Extract the (X, Y) coordinate from the center of the cell holding the provided text.  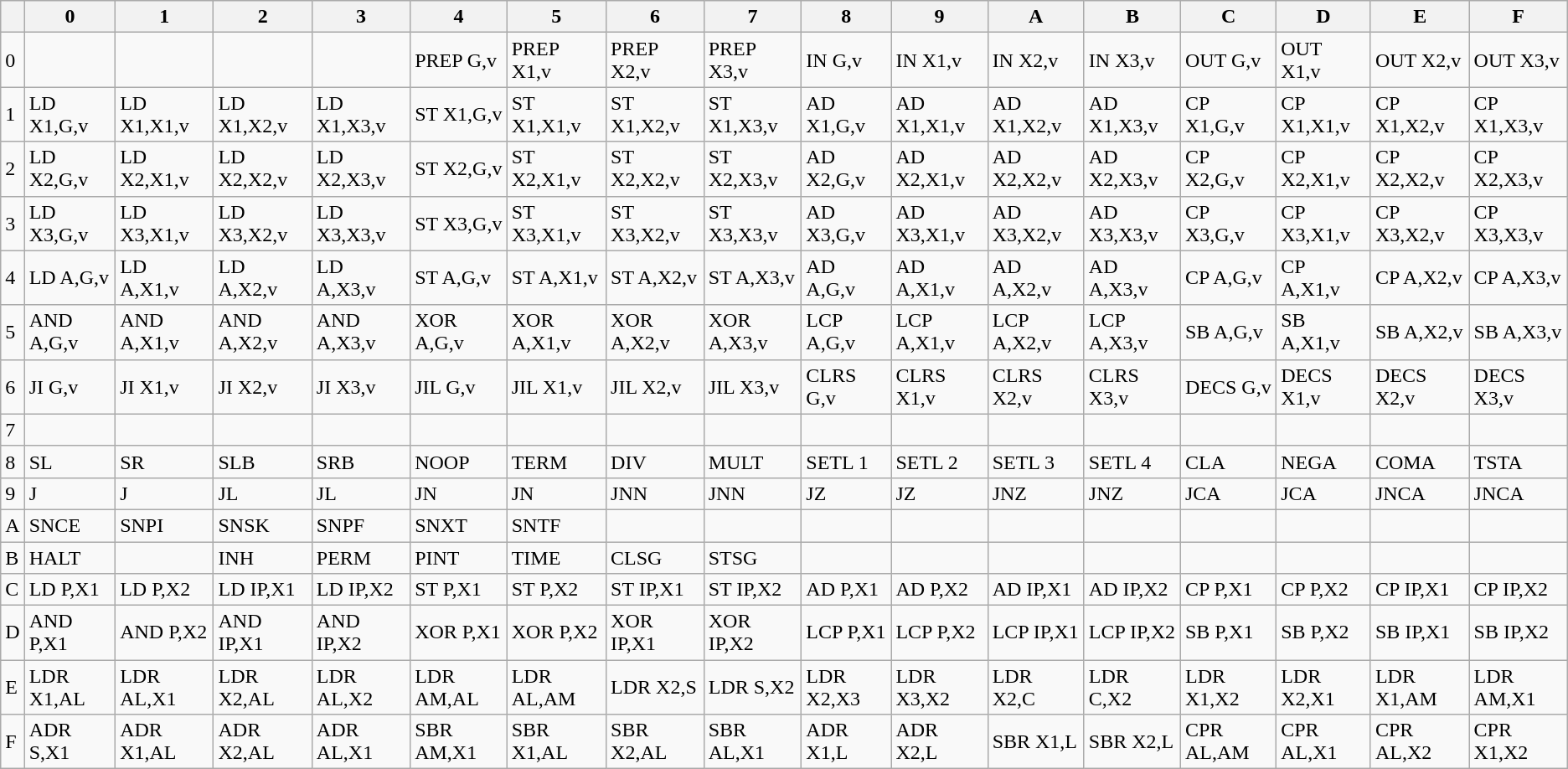
LD X2,X2,v (263, 169)
JIL G,v (459, 387)
SETL 1 (846, 462)
IN X3,v (1132, 60)
CPR AL,X1 (1323, 742)
LD X2,G,v (70, 169)
LD X1,X1,v (164, 114)
ST P,X2 (556, 590)
LDR AL,X2 (360, 687)
CP X1,G,v (1228, 114)
AD X3,X2,v (1035, 223)
AD A,X3,v (1132, 278)
ST X1,X2,v (655, 114)
AND A,X3,v (360, 332)
IN X2,v (1035, 60)
CPR X1,X2 (1518, 742)
LD X1,X2,v (263, 114)
ST P,X1 (459, 590)
LDR X1,AL (70, 687)
SB A,X3,v (1518, 332)
PERM (360, 557)
CP X1,X2,v (1420, 114)
SNXT (459, 525)
ST X3,X2,v (655, 223)
XOR P,X1 (459, 633)
COMA (1420, 462)
LDR X2,S (655, 687)
AD P,X2 (940, 590)
LCP A,X2,v (1035, 332)
SNPI (164, 525)
CP X2,G,v (1228, 169)
LDR AL,AM (556, 687)
LDR X3,X2 (940, 687)
ST X1,X1,v (556, 114)
XOR A,G,v (459, 332)
PINT (459, 557)
LDR AL,X1 (164, 687)
HALT (70, 557)
AD X1,X1,v (940, 114)
CLRS X2,v (1035, 387)
LDR X2,X1 (1323, 687)
ST X2,X2,v (655, 169)
NEGA (1323, 462)
LDR AM,X1 (1518, 687)
CP P,X1 (1228, 590)
AD X2,X2,v (1035, 169)
SB P,X2 (1323, 633)
LD A,X1,v (164, 278)
AD A,X1,v (940, 278)
ST IP,X2 (752, 590)
SETL 2 (940, 462)
AND A,G,v (70, 332)
XOR A,X2,v (655, 332)
CP X3,X2,v (1420, 223)
AD X3,X3,v (1132, 223)
ST X1,X3,v (752, 114)
PREP X3,v (752, 60)
SB IP,X1 (1420, 633)
PREP G,v (459, 60)
INH (263, 557)
AND A,X1,v (164, 332)
SB P,X1 (1228, 633)
AD X2,X1,v (940, 169)
AND IP,X2 (360, 633)
TIME (556, 557)
LD X1,G,v (70, 114)
CP X2,X2,v (1420, 169)
LD X3,X3,v (360, 223)
ST A,X3,v (752, 278)
AD X1,X2,v (1035, 114)
SB A,G,v (1228, 332)
LDR S,X2 (752, 687)
CP P,X2 (1323, 590)
JIL X2,v (655, 387)
ST A,X2,v (655, 278)
CLRS X1,v (940, 387)
AND IP,X1 (263, 633)
SBR AM,X1 (459, 742)
LD IP,X1 (263, 590)
CP IP,X1 (1420, 590)
ST X2,X3,v (752, 169)
LDR AM,AL (459, 687)
ADR AL,X1 (360, 742)
TSTA (1518, 462)
CP X3,X3,v (1518, 223)
AD A,G,v (846, 278)
SBR AL,X1 (752, 742)
AD IP,X1 (1035, 590)
AD IP,X2 (1132, 590)
XOR A,X1,v (556, 332)
OUT X1,v (1323, 60)
CP A,X1,v (1323, 278)
ADR X1,AL (164, 742)
ST X1,G,v (459, 114)
SR (164, 462)
DECS G,v (1228, 387)
XOR IP,X2 (752, 633)
CLRS X3,v (1132, 387)
DECS X2,v (1420, 387)
LD X2,X1,v (164, 169)
AND P,X1 (70, 633)
LCP IP,X1 (1035, 633)
CLA (1228, 462)
CPR AL,X2 (1420, 742)
SB A,X1,v (1323, 332)
ST X2,X1,v (556, 169)
ADR X2,L (940, 742)
LDR C,X2 (1132, 687)
JI G,v (70, 387)
LD X2,X3,v (360, 169)
LD P,X1 (70, 590)
CP A,X2,v (1420, 278)
SBR X2,AL (655, 742)
JI X2,v (263, 387)
CP X1,X3,v (1518, 114)
XOR IP,X1 (655, 633)
SBR X2,L (1132, 742)
LCP A,G,v (846, 332)
CP IP,X2 (1518, 590)
ST IP,X1 (655, 590)
PREP X1,v (556, 60)
XOR P,X2 (556, 633)
LCP P,X2 (940, 633)
CP A,G,v (1228, 278)
ST X3,G,v (459, 223)
CP X3,X1,v (1323, 223)
OUT X2,v (1420, 60)
LCP A,X3,v (1132, 332)
CP X3,G,v (1228, 223)
DIV (655, 462)
LDR X1,AM (1420, 687)
LDR X2,X3 (846, 687)
AD X1,X3,v (1132, 114)
AD X3,X1,v (940, 223)
JI X1,v (164, 387)
LCP A,X1,v (940, 332)
AD X3,G,v (846, 223)
LD X3,X1,v (164, 223)
DECS X3,v (1518, 387)
SLB (263, 462)
ST A,G,v (459, 278)
ADR S,X1 (70, 742)
CLRS G,v (846, 387)
LD P,X2 (164, 590)
JIL X3,v (752, 387)
ADR X2,AL (263, 742)
AD A,X2,v (1035, 278)
LD A,X2,v (263, 278)
XOR A,X3,v (752, 332)
SBR X1,L (1035, 742)
ST X3,X3,v (752, 223)
LDR X2,AL (263, 687)
CP X2,X1,v (1323, 169)
LD X3,G,v (70, 223)
AD P,X1 (846, 590)
ST A,X1,v (556, 278)
OUT G,v (1228, 60)
LDR X2,C (1035, 687)
LDR X1,X2 (1228, 687)
IN G,v (846, 60)
CP X1,X1,v (1323, 114)
AND P,X2 (164, 633)
LD A,G,v (70, 278)
SETL 3 (1035, 462)
SNPF (360, 525)
SBR X1,AL (556, 742)
AND A,X2,v (263, 332)
SNTF (556, 525)
LD IP,X2 (360, 590)
CPR AL,AM (1228, 742)
LD A,X3,v (360, 278)
SL (70, 462)
CP A,X3,v (1518, 278)
CP X2,X3,v (1518, 169)
ADR X1,L (846, 742)
SB IP,X2 (1518, 633)
IN X1,v (940, 60)
LD X3,X2,v (263, 223)
AD X1,G,v (846, 114)
SRB (360, 462)
LD X1,X3,v (360, 114)
STSG (752, 557)
LCP IP,X2 (1132, 633)
CLSG (655, 557)
NOOP (459, 462)
ST X2,G,v (459, 169)
JIL X1,v (556, 387)
JI X3,v (360, 387)
AD X2,X3,v (1132, 169)
DECS X1,v (1323, 387)
TERM (556, 462)
OUT X3,v (1518, 60)
MULT (752, 462)
PREP X2,v (655, 60)
SNSK (263, 525)
SNCE (70, 525)
LCP P,X1 (846, 633)
SB A,X2,v (1420, 332)
SETL 4 (1132, 462)
AD X2,G,v (846, 169)
ST X3,X1,v (556, 223)
